Output the [x, y] coordinate of the center of the cell containing the given text.  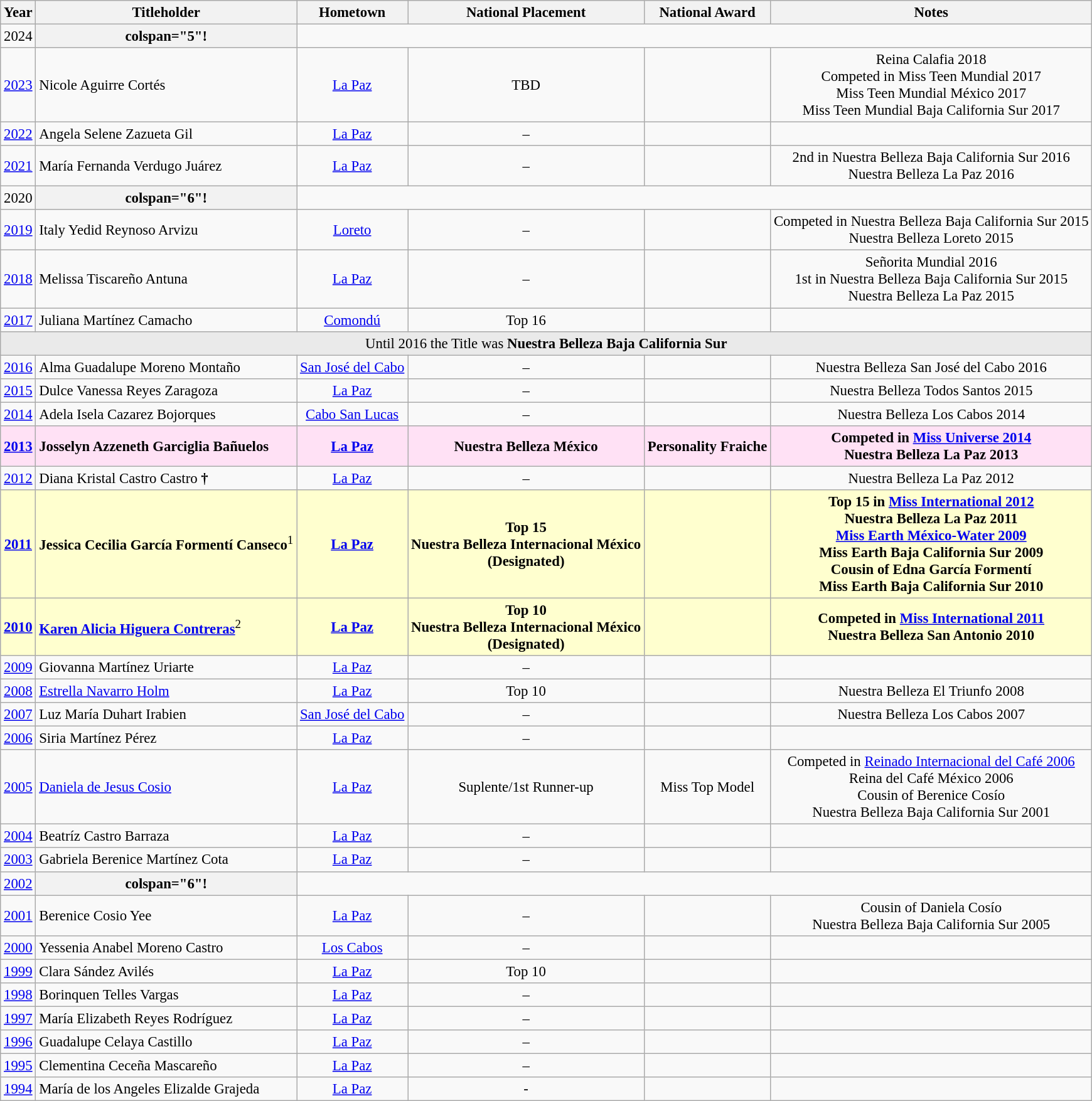
2023 [18, 85]
María Elizabeth Reyes Rodríguez [166, 1018]
Angela Selene Zazueta Gil [166, 134]
2018 [18, 279]
Luz María Duhart Irabien [166, 715]
Guadalupe Celaya Castillo [166, 1042]
Loreto [353, 230]
2005 [18, 787]
Reina Calafia 2018Competed in Miss Teen Mundial 2017Miss Teen Mundial México 2017Miss Teen Mundial Baja California Sur 2017 [931, 85]
Competed in Nuestra Belleza Baja California Sur 2015Nuestra Belleza Loreto 2015 [931, 230]
Dulce Vanessa Reyes Zaragoza [166, 390]
Competed in Reinado Internacional del Café 2006Reina del Café México 2006Cousin of Berenice CosíoNuestra Belleza Baja California Sur 2001 [931, 787]
Suplente/1st Runner-up [526, 787]
2011 [18, 545]
Melissa Tiscareño Antuna [166, 279]
Siria Martínez Pérez [166, 738]
Gabriela Berenice Martínez Cota [166, 860]
2013 [18, 447]
1997 [18, 1018]
Notes [931, 13]
2007 [18, 715]
2008 [18, 691]
Borinquen Telles Vargas [166, 995]
Italy Yedid Reynoso Arvizu [166, 230]
2002 [18, 883]
Alma Guadalupe Moreno Montaño [166, 367]
Yessenia Anabel Moreno Castro [166, 947]
2006 [18, 738]
Estrella Navarro Holm [166, 691]
1999 [18, 971]
Nicole Aguirre Cortés [166, 85]
2014 [18, 414]
Nuestra Belleza Los Cabos 2014 [931, 414]
Nuestra Belleza La Paz 2012 [931, 478]
colspan="5"! [166, 36]
2022 [18, 134]
Daniela de Jesus Cosio [166, 787]
Competed in Miss International 2011Nuestra Belleza San Antonio 2010 [931, 627]
2015 [18, 390]
1995 [18, 1065]
2003 [18, 860]
Diana Kristal Castro Castro † [166, 478]
2017 [18, 320]
Until 2016 the Title was Nuestra Belleza Baja California Sur [546, 343]
Nuestra Belleza Todos Santos 2015 [931, 390]
2020 [18, 198]
2016 [18, 367]
María de los Angeles Elizalde Grajeda [166, 1089]
Top 10Nuestra Belleza Internacional México(Designated) [526, 627]
Señorita Mundial 20161st in Nuestra Belleza Baja California Sur 2015Nuestra Belleza La Paz 2015 [931, 279]
Year [18, 13]
Top 15Nuestra Belleza Internacional México(Designated) [526, 545]
Jessica Cecilia García Formentí Canseco1 [166, 545]
2019 [18, 230]
Clementina Ceceña Mascareño [166, 1065]
Beatríz Castro Barraza [166, 836]
1998 [18, 995]
María Fernanda Verdugo Juárez [166, 166]
2nd in Nuestra Belleza Baja California Sur 2016Nuestra Belleza La Paz 2016 [931, 166]
Comondú [353, 320]
2004 [18, 836]
National Placement [526, 13]
Nuestra Belleza México [526, 447]
1996 [18, 1042]
Clara Sández Avilés [166, 971]
Titleholder [166, 13]
2001 [18, 916]
Miss Top Model [708, 787]
- [526, 1089]
Hometown [353, 13]
2024 [18, 36]
Adela Isela Cazarez Bojorques [166, 414]
Nuestra Belleza Los Cabos 2007 [931, 715]
Nuestra Belleza San José del Cabo 2016 [931, 367]
TBD [526, 85]
2021 [18, 166]
2009 [18, 668]
Giovanna Martínez Uriarte [166, 668]
2000 [18, 947]
2012 [18, 478]
Top 16 [526, 320]
Josselyn Azzeneth Garciglia Bañuelos [166, 447]
Karen Alicia Higuera Contreras2 [166, 627]
Nuestra Belleza El Triunfo 2008 [931, 691]
Berenice Cosio Yee [166, 916]
Cousin of Daniela CosíoNuestra Belleza Baja California Sur 2005 [931, 916]
Los Cabos [353, 947]
2010 [18, 627]
1994 [18, 1089]
Personality Fraiche [708, 447]
Cabo San Lucas [353, 414]
Competed in Miss Universe 2014Nuestra Belleza La Paz 2013 [931, 447]
Juliana Martínez Camacho [166, 320]
National Award [708, 13]
